Identify which cell holds the provided text, then report its [X, Y] central coordinate. 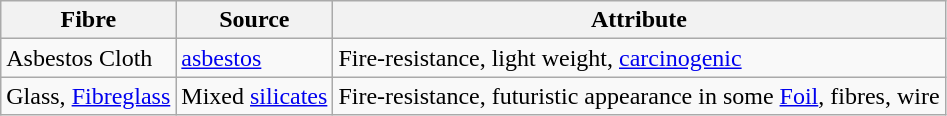
Asbestos Cloth [88, 58]
Source [254, 20]
Attribute [639, 20]
Fire-resistance, light weight, carcinogenic [639, 58]
Glass, Fibreglass [88, 96]
Mixed silicates [254, 96]
asbestos [254, 58]
Fire-resistance, futuristic appearance in some Foil, fibres, wire [639, 96]
Fibre [88, 20]
